Scan for the cell matching the given text and deliver its (x, y) coordinate at center. 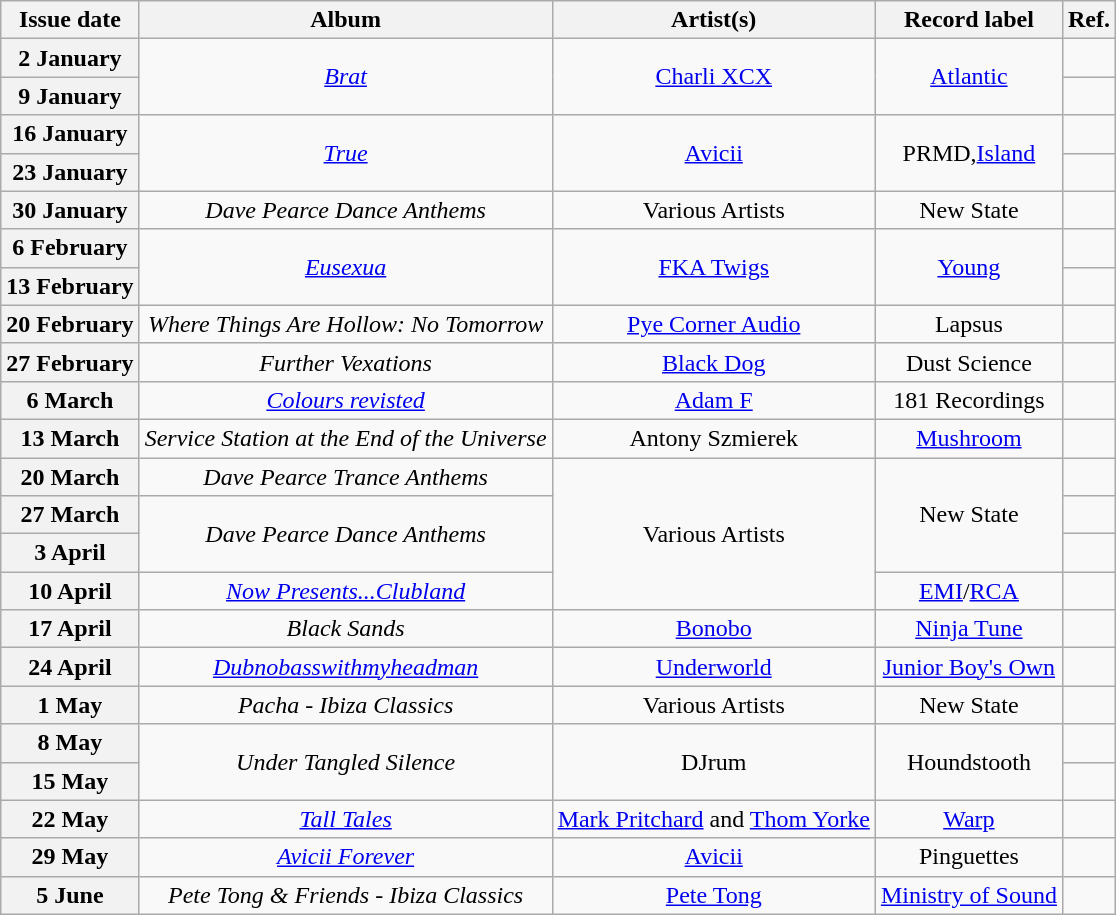
30 January (70, 210)
Lapsus (968, 324)
1 May (70, 705)
Mark Pritchard and Thom Yorke (714, 819)
Brat (346, 77)
Where Things Are Hollow: No Tomorrow (346, 324)
Issue date (70, 20)
Atlantic (968, 77)
15 May (70, 781)
Black Sands (346, 629)
Tall Tales (346, 819)
Pacha - Ibiza Classics (346, 705)
6 February (70, 248)
24 April (70, 667)
Colours revisted (346, 400)
DJrum (714, 762)
181 Recordings (968, 400)
Eusexua (346, 267)
Avicii Forever (346, 857)
Now Presents...Clubland (346, 591)
Under Tangled Silence (346, 762)
Further Vexations (346, 362)
Dubnobasswithmyheadman (346, 667)
16 January (70, 134)
13 March (70, 438)
Ref. (1088, 20)
10 April (70, 591)
29 May (70, 857)
Record label (968, 20)
Warp (968, 819)
Pinguettes (968, 857)
Antony Szmierek (714, 438)
8 May (70, 743)
Charli XCX (714, 77)
Adam F (714, 400)
20 February (70, 324)
Houndstooth (968, 762)
17 April (70, 629)
6 March (70, 400)
20 March (70, 477)
Underworld (714, 667)
Service Station at the End of the Universe (346, 438)
Black Dog (714, 362)
Dust Science (968, 362)
EMI/RCA (968, 591)
Pete Tong (714, 895)
Ministry of Sound (968, 895)
Dave Pearce Trance Anthems (346, 477)
Junior Boy's Own (968, 667)
Album (346, 20)
23 January (70, 172)
PRMD,Island (968, 153)
27 March (70, 515)
FKA Twigs (714, 267)
Mushroom (968, 438)
Young (968, 267)
2 January (70, 58)
27 February (70, 362)
22 May (70, 819)
Pye Corner Audio (714, 324)
3 April (70, 553)
True (346, 153)
9 January (70, 96)
5 June (70, 895)
Artist(s) (714, 20)
Bonobo (714, 629)
Ninja Tune (968, 629)
13 February (70, 286)
Pete Tong & Friends - Ibiza Classics (346, 895)
